Return the [X, Y] coordinate for the center point of the cell that contains the specified text.  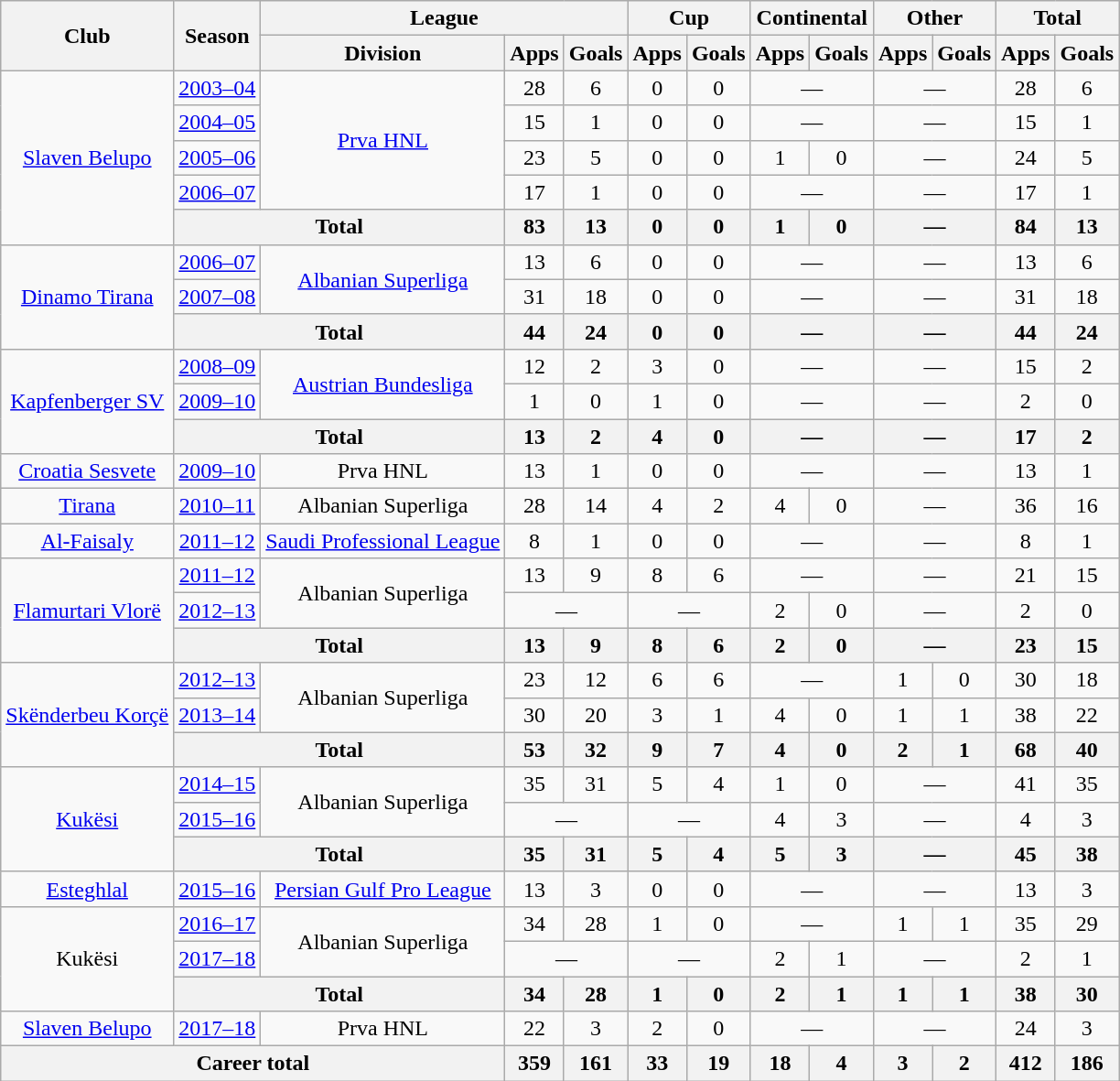
Division [382, 53]
Season [218, 36]
412 [1026, 1064]
Cup [689, 18]
20 [596, 715]
41 [1026, 784]
2007–08 [218, 297]
21 [1026, 576]
33 [657, 1064]
2008–09 [218, 366]
Esteghlal [88, 889]
2010–11 [218, 506]
359 [534, 1064]
14 [596, 506]
29 [1087, 924]
2005–06 [218, 157]
186 [1087, 1064]
Saudi Professional League [382, 541]
32 [596, 750]
Al-Faisaly [88, 541]
Persian Gulf Pro League [382, 889]
Flamurtari Vlorë [88, 611]
Tirana [88, 506]
Club [88, 36]
2014–15 [218, 784]
84 [1026, 227]
68 [1026, 750]
83 [534, 227]
League [445, 18]
Dinamo Tirana [88, 297]
2003–04 [218, 88]
161 [596, 1064]
19 [718, 1064]
45 [1026, 854]
Continental [812, 18]
Croatia Sesvete [88, 471]
7 [718, 750]
Skënderbeu Korçë [88, 715]
2004–05 [218, 123]
2013–14 [218, 715]
Career total [253, 1064]
2016–17 [218, 924]
Austrian Bundesliga [382, 384]
16 [1087, 506]
36 [1026, 506]
Kapfenberger SV [88, 401]
Other [934, 18]
40 [1087, 750]
53 [534, 750]
